Scan for the cell matching the given text and deliver its [X, Y] coordinate at center. 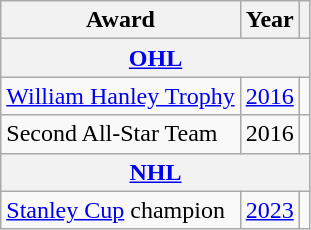
NHL [156, 172]
Award [120, 20]
Stanley Cup champion [120, 210]
Year [270, 20]
2023 [270, 210]
OHL [156, 58]
Second All-Star Team [120, 134]
William Hanley Trophy [120, 96]
